Detect which cell encompasses the target text, then output its (x, y) center coordinate. 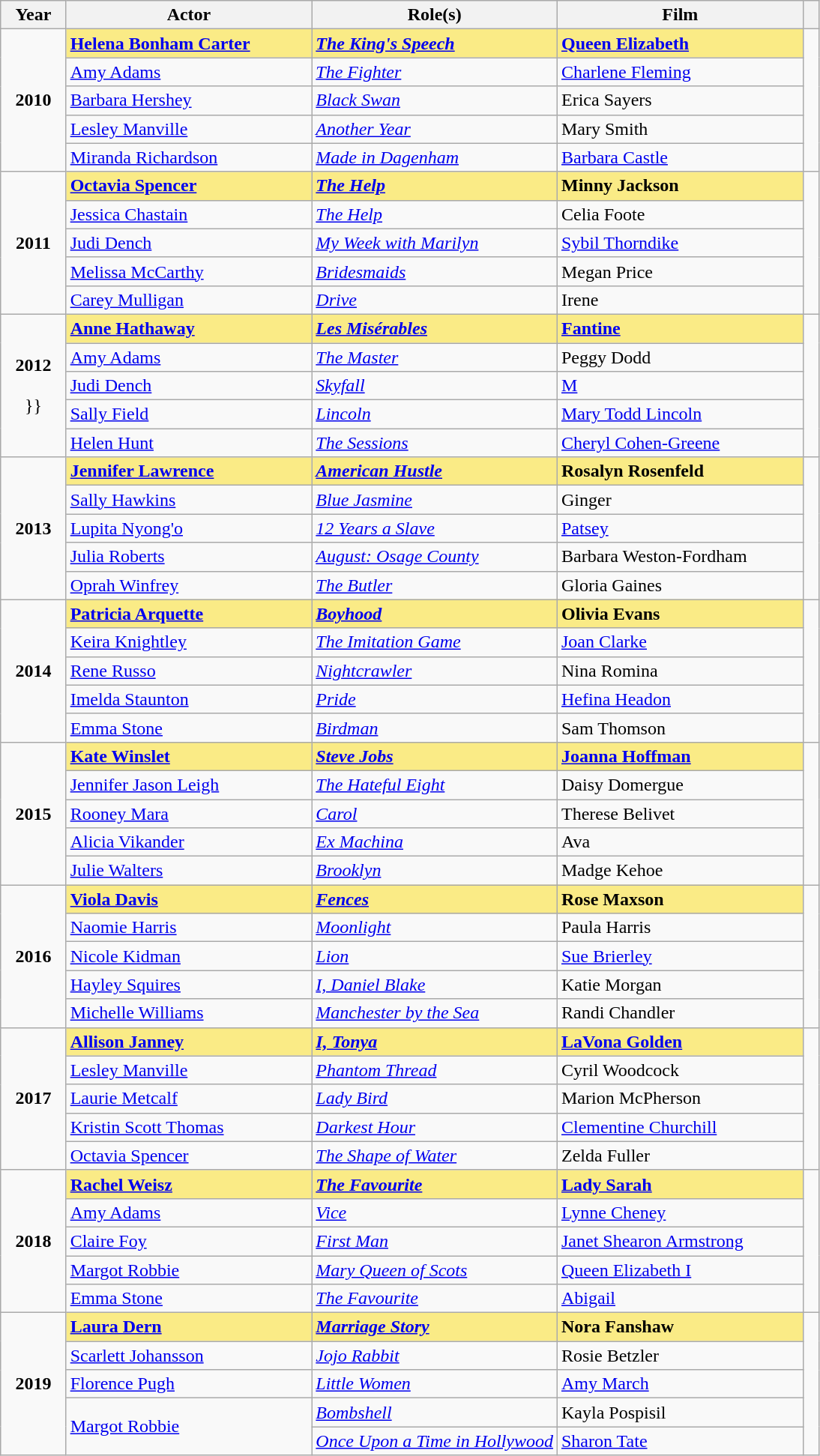
Rachel Weisz (189, 1184)
M (680, 386)
Alicia Vikander (189, 842)
Allison Janney (189, 1042)
Bridesmaids (435, 271)
Jessica Chastain (189, 214)
Pride (435, 699)
2012}} (33, 385)
Sybil Thorndike (680, 243)
Queen Elizabeth I (680, 1270)
Boyhood (435, 614)
Melissa McCarthy (189, 271)
Joan Clarke (680, 642)
Laura Dern (189, 1327)
12 Years a Slave (435, 528)
Brooklyn (435, 871)
2011 (33, 243)
Anne Hathaway (189, 328)
Patricia Arquette (189, 614)
2016 (33, 956)
Drive (435, 300)
2013 (33, 528)
Rosie Betzler (680, 1356)
Darkest Hour (435, 1127)
2019 (33, 1384)
The Butler (435, 585)
My Week with Marilyn (435, 243)
Jennifer Lawrence (189, 471)
Minny Jackson (680, 186)
The Imitation Game (435, 642)
Birdman (435, 728)
August: Osage County (435, 557)
Claire Foy (189, 1241)
Daisy Domergue (680, 785)
2018 (33, 1241)
Randi Chandler (680, 1013)
Helena Bonham Carter (189, 43)
Les Misérables (435, 328)
Lion (435, 956)
Amy March (680, 1384)
Jojo Rabbit (435, 1356)
Abigail (680, 1299)
Imelda Staunton (189, 699)
Barbara Weston-Fordham (680, 557)
2015 (33, 813)
Scarlett Johansson (189, 1356)
Kristin Scott Thomas (189, 1127)
American Hustle (435, 471)
Hayley Squires (189, 985)
Zelda Fuller (680, 1156)
Marion McPherson (680, 1099)
Rene Russo (189, 671)
Nora Fanshaw (680, 1327)
Fantine (680, 328)
Bombshell (435, 1413)
Sharon Tate (680, 1441)
Joanna Hoffman (680, 756)
Blue Jasmine (435, 500)
Lincoln (435, 414)
Irene (680, 300)
Viola Davis (189, 899)
Clementine Churchill (680, 1127)
Janet Shearon Armstrong (680, 1241)
Jennifer Jason Leigh (189, 785)
Ginger (680, 500)
Celia Foote (680, 214)
Keira Knightley (189, 642)
Queen Elizabeth (680, 43)
Carol (435, 813)
Lynne Cheney (680, 1212)
Once Upon a Time in Hollywood (435, 1441)
The King's Speech (435, 43)
Sam Thomson (680, 728)
Sally Hawkins (189, 500)
I, Daniel Blake (435, 985)
Nightcrawler (435, 671)
Actor (189, 15)
Cheryl Cohen-Greene (680, 443)
Mary Queen of Scots (435, 1270)
Ava (680, 842)
Cyril Woodcock (680, 1070)
Fences (435, 899)
2014 (33, 671)
Lupita Nyong'o (189, 528)
Peggy Dodd (680, 357)
The Fighter (435, 72)
Michelle Williams (189, 1013)
2017 (33, 1099)
Steve Jobs (435, 756)
Vice (435, 1212)
Mary Todd Lincoln (680, 414)
Charlene Fleming (680, 72)
Miranda Richardson (189, 157)
Mary Smith (680, 129)
2010 (33, 100)
Marriage Story (435, 1327)
Olivia Evans (680, 614)
Florence Pugh (189, 1384)
Madge Kehoe (680, 871)
Manchester by the Sea (435, 1013)
Gloria Gaines (680, 585)
Julia Roberts (189, 557)
The Hateful Eight (435, 785)
Paula Harris (680, 928)
Rosalyn Rosenfeld (680, 471)
Julie Walters (189, 871)
Therese Belivet (680, 813)
Role(s) (435, 15)
Barbara Castle (680, 157)
Skyfall (435, 386)
Rooney Mara (189, 813)
Made in Dagenham (435, 157)
Lady Bird (435, 1099)
Barbara Hershey (189, 100)
Megan Price (680, 271)
The Sessions (435, 443)
Hefina Headon (680, 699)
Phantom Thread (435, 1070)
Carey Mulligan (189, 300)
Nina Romina (680, 671)
Sally Field (189, 414)
Naomie Harris (189, 928)
Helen Hunt (189, 443)
Erica Sayers (680, 100)
The Master (435, 357)
Another Year (435, 129)
The Shape of Water (435, 1156)
First Man (435, 1241)
LaVona Golden (680, 1042)
Black Swan (435, 100)
Kate Winslet (189, 756)
Year (33, 15)
Laurie Metcalf (189, 1099)
Sue Brierley (680, 956)
Ex Machina (435, 842)
Kayla Pospisil (680, 1413)
Rose Maxson (680, 899)
Little Women (435, 1384)
Nicole Kidman (189, 956)
Patsey (680, 528)
Film (680, 15)
Oprah Winfrey (189, 585)
Lady Sarah (680, 1184)
Moonlight (435, 928)
I, Tonya (435, 1042)
Katie Morgan (680, 985)
